Locate the cell with the specified text and output its (x, y) center coordinate. 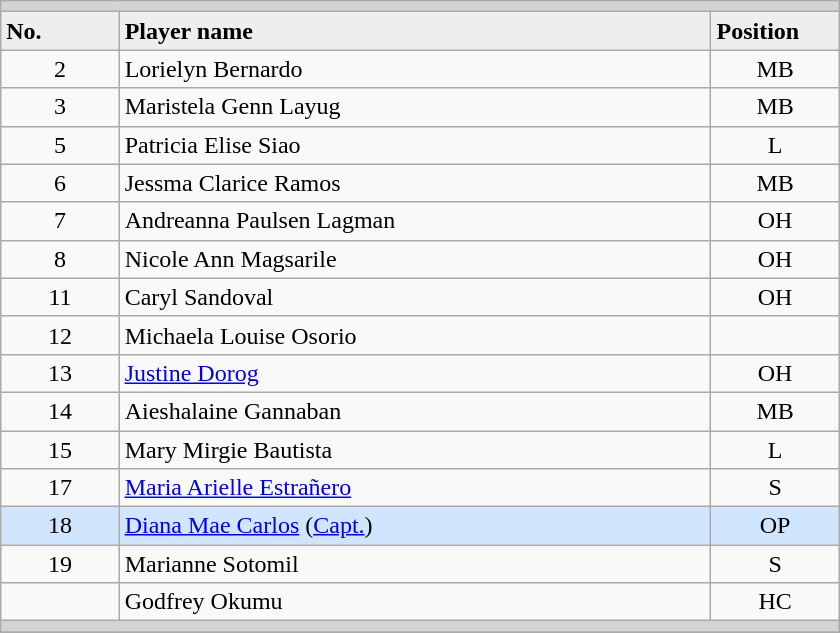
17 (60, 488)
7 (60, 221)
Michaela Louise Osorio (415, 335)
Mary Mirgie Bautista (415, 449)
Maristela Genn Layug (415, 107)
Caryl Sandoval (415, 297)
Godfrey Okumu (415, 602)
Justine Dorog (415, 373)
Nicole Ann Magsarile (415, 259)
Position (775, 31)
14 (60, 411)
19 (60, 564)
Lorielyn Bernardo (415, 69)
HC (775, 602)
Marianne Sotomil (415, 564)
2 (60, 69)
No. (60, 31)
12 (60, 335)
Diana Mae Carlos (Capt.) (415, 526)
6 (60, 183)
11 (60, 297)
Andreanna Paulsen Lagman (415, 221)
OP (775, 526)
18 (60, 526)
Jessma Clarice Ramos (415, 183)
Aieshalaine Gannaban (415, 411)
Maria Arielle Estrañero (415, 488)
Patricia Elise Siao (415, 145)
5 (60, 145)
3 (60, 107)
Player name (415, 31)
8 (60, 259)
13 (60, 373)
15 (60, 449)
